Return (X, Y) of the center of cell containing provided text 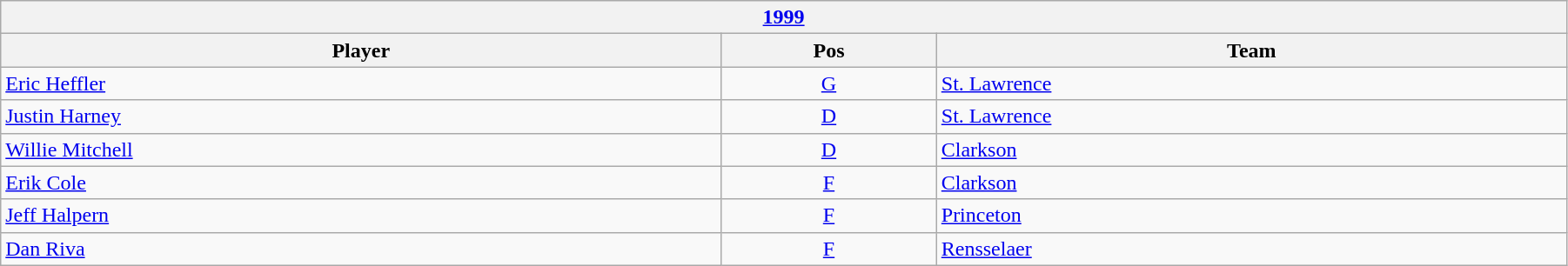
Player (361, 50)
Eric Heffler (361, 83)
Erik Cole (361, 183)
1999 (784, 17)
Jeff Halpern (361, 216)
Princeton (1251, 216)
Team (1251, 50)
Pos (829, 50)
Justin Harney (361, 116)
G (829, 83)
Willie Mitchell (361, 150)
Dan Riva (361, 249)
Rensselaer (1251, 249)
